Search for the cell housing the specified text and yield its (x, y) center coordinate. 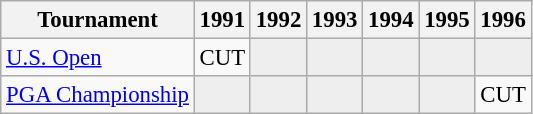
PGA Championship (98, 95)
1994 (391, 20)
U.S. Open (98, 58)
1993 (335, 20)
Tournament (98, 20)
1996 (503, 20)
1992 (278, 20)
1995 (447, 20)
1991 (222, 20)
